Search for the cell housing the specified text and yield its [x, y] center coordinate. 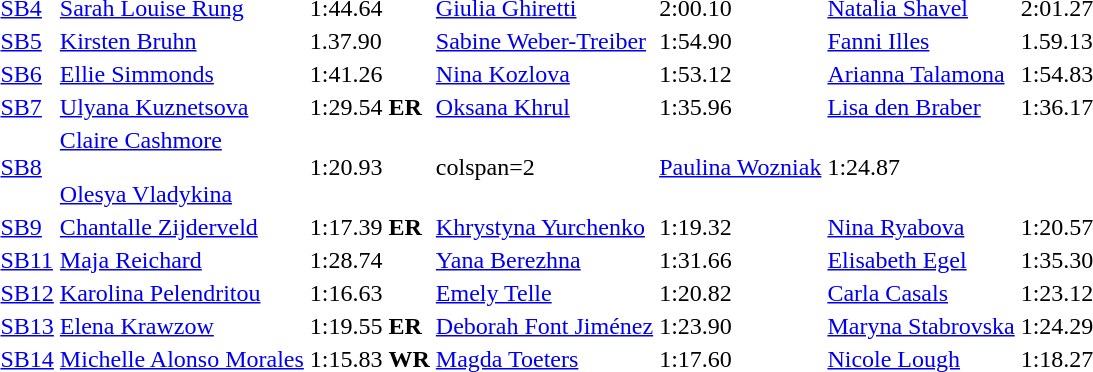
Chantalle Zijderveld [182, 227]
Fanni Illes [921, 41]
1:53.12 [740, 74]
1:31.66 [740, 260]
Nina Kozlova [544, 74]
1:17.39 ER [370, 227]
1:20.93 [370, 167]
1.37.90 [370, 41]
Maryna Stabrovska [921, 326]
Paulina Wozniak [740, 167]
Yana Berezhna [544, 260]
1:41.26 [370, 74]
Ulyana Kuznetsova [182, 107]
Ellie Simmonds [182, 74]
Arianna Talamona [921, 74]
Lisa den Braber [921, 107]
Khrystyna Yurchenko [544, 227]
1:35.96 [740, 107]
Sabine Weber-Treiber [544, 41]
Nina Ryabova [921, 227]
1:28.74 [370, 260]
Kirsten Bruhn [182, 41]
Elisabeth Egel [921, 260]
1:16.63 [370, 293]
colspan=2 [544, 167]
1:54.90 [740, 41]
1:20.82 [740, 293]
1:23.90 [740, 326]
Emely Telle [544, 293]
Claire Cashmore Olesya Vladykina [182, 167]
Oksana Khrul [544, 107]
Elena Krawzow [182, 326]
Carla Casals [921, 293]
1:24.87 [921, 167]
Karolina Pelendritou [182, 293]
Maja Reichard [182, 260]
1:29.54 ER [370, 107]
1:19.55 ER [370, 326]
1:19.32 [740, 227]
Deborah Font Jiménez [544, 326]
